Extract the (X, Y) coordinate from the center of the cell holding the provided text.  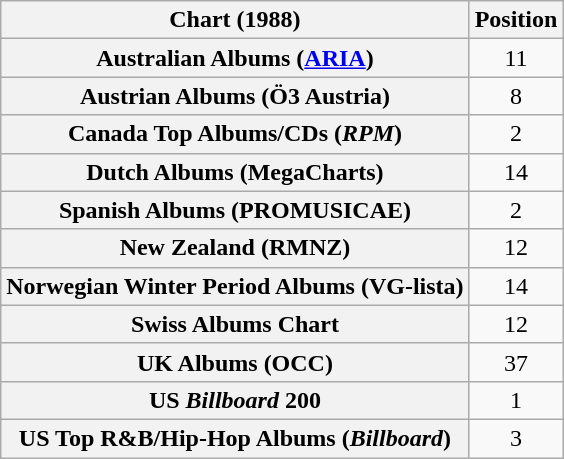
New Zealand (RMNZ) (235, 248)
Austrian Albums (Ö3 Austria) (235, 96)
Dutch Albums (MegaCharts) (235, 172)
Norwegian Winter Period Albums (VG-lista) (235, 286)
Canada Top Albums/CDs (RPM) (235, 134)
Position (516, 20)
11 (516, 58)
Australian Albums (ARIA) (235, 58)
3 (516, 438)
1 (516, 400)
UK Albums (OCC) (235, 362)
37 (516, 362)
Spanish Albums (PROMUSICAE) (235, 210)
US Top R&B/Hip-Hop Albums (Billboard) (235, 438)
Chart (1988) (235, 20)
US Billboard 200 (235, 400)
8 (516, 96)
Swiss Albums Chart (235, 324)
